Locate the cell with the specified text and output its (x, y) center coordinate. 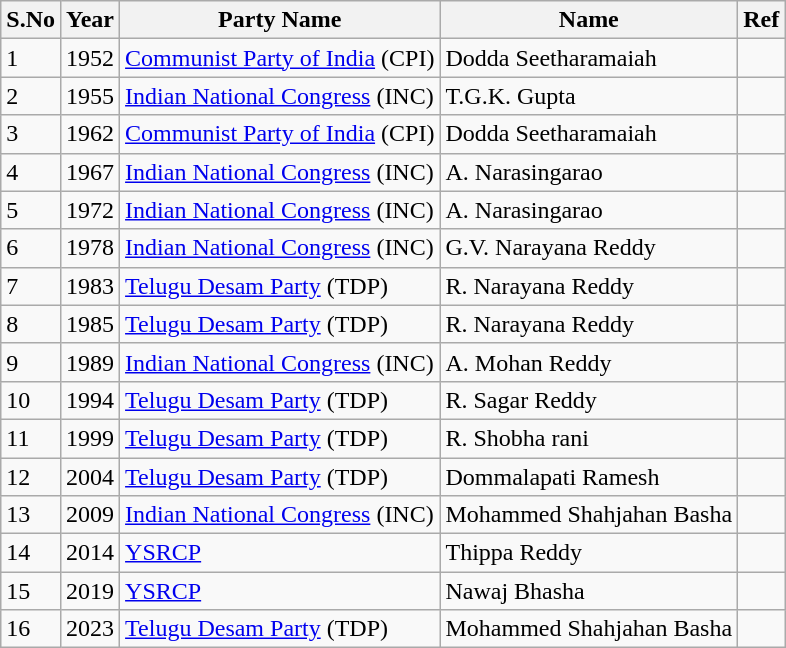
Dommalapati Ramesh (589, 477)
1952 (90, 58)
1962 (90, 134)
Ref (762, 20)
S.No (31, 20)
1955 (90, 96)
2014 (90, 553)
1967 (90, 172)
2 (31, 96)
Thippa Reddy (589, 553)
1994 (90, 400)
15 (31, 591)
11 (31, 438)
4 (31, 172)
1972 (90, 210)
3 (31, 134)
10 (31, 400)
13 (31, 515)
7 (31, 286)
12 (31, 477)
R. Sagar Reddy (589, 400)
1999 (90, 438)
1983 (90, 286)
2004 (90, 477)
Party Name (280, 20)
1985 (90, 324)
A. Mohan Reddy (589, 362)
2023 (90, 629)
Year (90, 20)
T.G.K. Gupta (589, 96)
16 (31, 629)
Name (589, 20)
2019 (90, 591)
R. Shobha rani (589, 438)
5 (31, 210)
6 (31, 248)
14 (31, 553)
2009 (90, 515)
1978 (90, 248)
1 (31, 58)
G.V. Narayana Reddy (589, 248)
8 (31, 324)
Nawaj Bhasha (589, 591)
9 (31, 362)
1989 (90, 362)
